Locate the cell with the specified text and output its [X, Y] center coordinate. 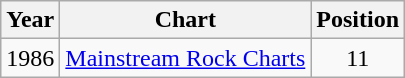
Position [358, 20]
Mainstream Rock Charts [186, 58]
1986 [30, 58]
Year [30, 20]
11 [358, 58]
Chart [186, 20]
